From the cell containing the given text, extract its center point as [x, y] coordinate. 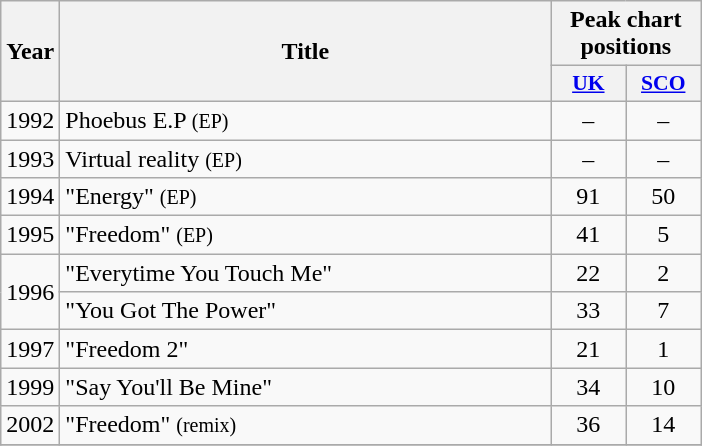
1993 [30, 159]
"Everytime You Touch Me" [306, 273]
Phoebus E.P (EP) [306, 120]
UK [588, 84]
41 [588, 235]
SCO [664, 84]
1996 [30, 292]
1997 [30, 349]
"Energy" (EP) [306, 197]
22 [588, 273]
1 [664, 349]
50 [664, 197]
Virtual reality (EP) [306, 159]
2002 [30, 425]
36 [588, 425]
"Freedom" (EP) [306, 235]
33 [588, 311]
Title [306, 52]
21 [588, 349]
1994 [30, 197]
5 [664, 235]
1992 [30, 120]
"Freedom 2" [306, 349]
Year [30, 52]
91 [588, 197]
14 [664, 425]
"Freedom" (remix) [306, 425]
2 [664, 273]
"Say You'll Be Mine" [306, 387]
10 [664, 387]
Peak chart positions [626, 34]
34 [588, 387]
1995 [30, 235]
"You Got The Power" [306, 311]
7 [664, 311]
1999 [30, 387]
